Capture the cell that displays the provided text and extract its [x, y] central coordinate. 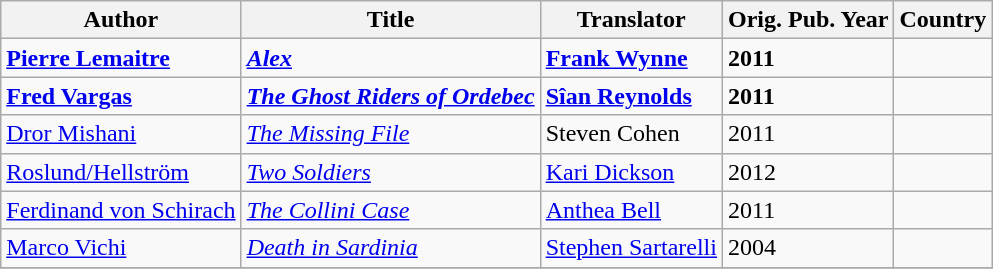
Country [943, 20]
Author [121, 20]
The Ghost Riders of Ordebec [390, 96]
2004 [808, 248]
2012 [808, 172]
Dror Mishani [121, 134]
Kari Dickson [631, 172]
Ferdinand von Schirach [121, 210]
Roslund/Hellström [121, 172]
Frank Wynne [631, 58]
Alex [390, 58]
Pierre Lemaitre [121, 58]
Two Soldiers [390, 172]
Anthea Bell [631, 210]
The Collini Case [390, 210]
Marco Vichi [121, 248]
Title [390, 20]
Death in Sardinia [390, 248]
Sîan Reynolds [631, 96]
Fred Vargas [121, 96]
The Missing File [390, 134]
Translator [631, 20]
Stephen Sartarelli [631, 248]
Orig. Pub. Year [808, 20]
Steven Cohen [631, 134]
